Locate the cell with the specified text and output its (X, Y) center coordinate. 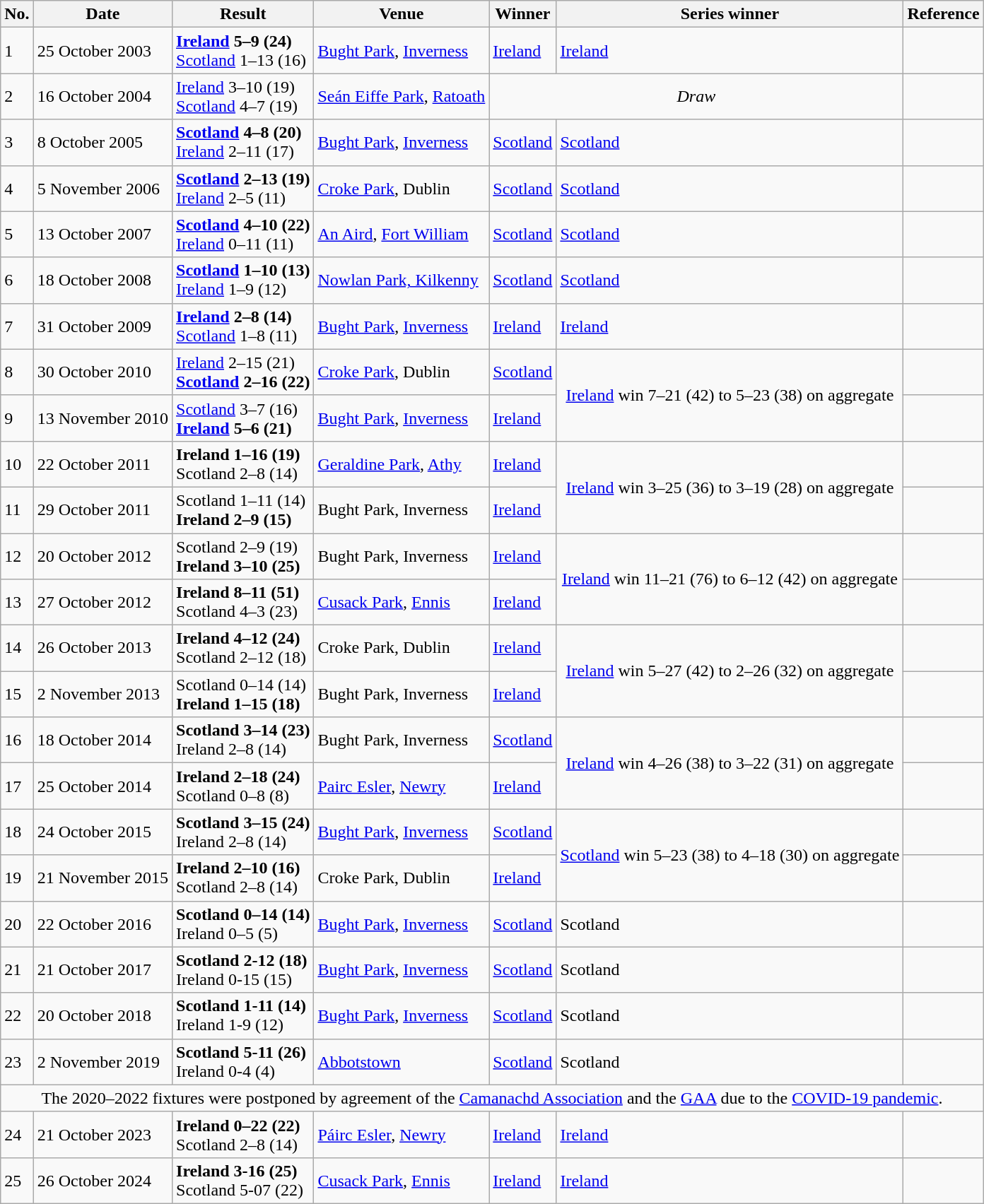
24 October 2015 (102, 832)
21 October 2017 (102, 969)
Date (102, 14)
2 November 2013 (102, 694)
Scotland 2–9 (19)Ireland 3–10 (25) (243, 555)
Scotland 4–10 (22)Ireland 0–11 (11) (243, 235)
23 (17, 1061)
13 November 2010 (102, 418)
Scotland 2-12 (18) Ireland 0-15 (15) (243, 969)
Páirc Esler, Newry (402, 1135)
13 (17, 602)
Ireland 2–10 (16)Scotland 2–8 (14) (243, 878)
20 (17, 924)
5 (17, 235)
Scotland 2–13 (19)Ireland 2–5 (11) (243, 188)
The 2020–2022 fixtures were postponed by agreement of the Camanachd Association and the GAA due to the COVID-19 pandemic. (492, 1098)
Nowlan Park, Kilkenny (402, 280)
Ireland 0–22 (22)Scotland 2–8 (14) (243, 1135)
Seán Eiffe Park, Ratoath (402, 96)
6 (17, 280)
21 (17, 969)
30 October 2010 (102, 372)
14 (17, 649)
16 (17, 740)
18 (17, 832)
3 (17, 143)
22 October 2016 (102, 924)
25 (17, 1180)
Ireland 3–10 (19)Scotland 4–7 (19) (243, 96)
Ireland 2–8 (14)Scotland 1–8 (11) (243, 326)
Scotland 1–10 (13)Ireland 1–9 (12) (243, 280)
11 (17, 510)
Ireland 1–16 (19) Scotland 2–8 (14) (243, 464)
Scotland 3–7 (16)Ireland 5–6 (21) (243, 418)
9 (17, 418)
Ireland win 11–21 (76) to 6–12 (42) on aggregate (730, 579)
26 October 2013 (102, 649)
25 October 2003 (102, 51)
Scotland 3–14 (23)Ireland 2–8 (14) (243, 740)
Reference (943, 14)
Ireland win 3–25 (36) to 3–19 (28) on aggregate (730, 487)
Scotland 0–14 (14)Ireland 0–5 (5) (243, 924)
26 October 2024 (102, 1180)
Draw (696, 96)
Pairc Esler, Newry (402, 786)
8 (17, 372)
22 (17, 1016)
20 October 2012 (102, 555)
17 (17, 786)
Ireland 4–12 (24)Scotland 2–12 (18) (243, 649)
Scotland 1–11 (14)Ireland 2–9 (15) (243, 510)
Scotland 3–15 (24)Ireland 2–8 (14) (243, 832)
18 October 2014 (102, 740)
Result (243, 14)
8 October 2005 (102, 143)
Scotland 1-11 (14)Ireland 1-9 (12) (243, 1016)
16 October 2004 (102, 96)
Venue (402, 14)
Scotland 4–8 (20)Ireland 2–11 (17) (243, 143)
No. (17, 14)
Ireland win 4–26 (38) to 3–22 (31) on aggregate (730, 763)
21 October 2023 (102, 1135)
Ireland win 7–21 (42) to 5–23 (38) on aggregate (730, 395)
Scotland 5-11 (26)Ireland 0-4 (4) (243, 1061)
13 October 2007 (102, 235)
2 (17, 96)
Ireland 2–15 (21)Scotland 2–16 (22) (243, 372)
10 (17, 464)
An Aird, Fort William (402, 235)
20 October 2018 (102, 1016)
18 October 2008 (102, 280)
5 November 2006 (102, 188)
Ireland 5–9 (24)Scotland 1–13 (16) (243, 51)
19 (17, 878)
12 (17, 555)
Scotland 0–14 (14)Ireland 1–15 (18) (243, 694)
Ireland win 5–27 (42) to 2–26 (32) on aggregate (730, 671)
Scotland win 5–23 (38) to 4–18 (30) on aggregate (730, 855)
2 November 2019 (102, 1061)
Abbotstown (402, 1061)
29 October 2011 (102, 510)
31 October 2009 (102, 326)
7 (17, 326)
Winner (523, 14)
24 (17, 1135)
Geraldine Park, Athy (402, 464)
22 October 2011 (102, 464)
Ireland 2–18 (24)Scotland 0–8 (8) (243, 786)
1 (17, 51)
27 October 2012 (102, 602)
4 (17, 188)
Ireland 3-16 (25)Scotland 5-07 (22) (243, 1180)
21 November 2015 (102, 878)
25 October 2014 (102, 786)
15 (17, 694)
Series winner (730, 14)
Ireland 8–11 (51)Scotland 4–3 (23) (243, 602)
